Locate the cell with the specified text and output its (X, Y) center coordinate. 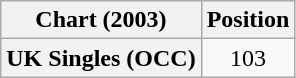
UK Singles (OCC) (101, 58)
Position (248, 20)
Chart (2003) (101, 20)
103 (248, 58)
